Find where the given text appears and provide that cell's center as (x, y) coordinate. 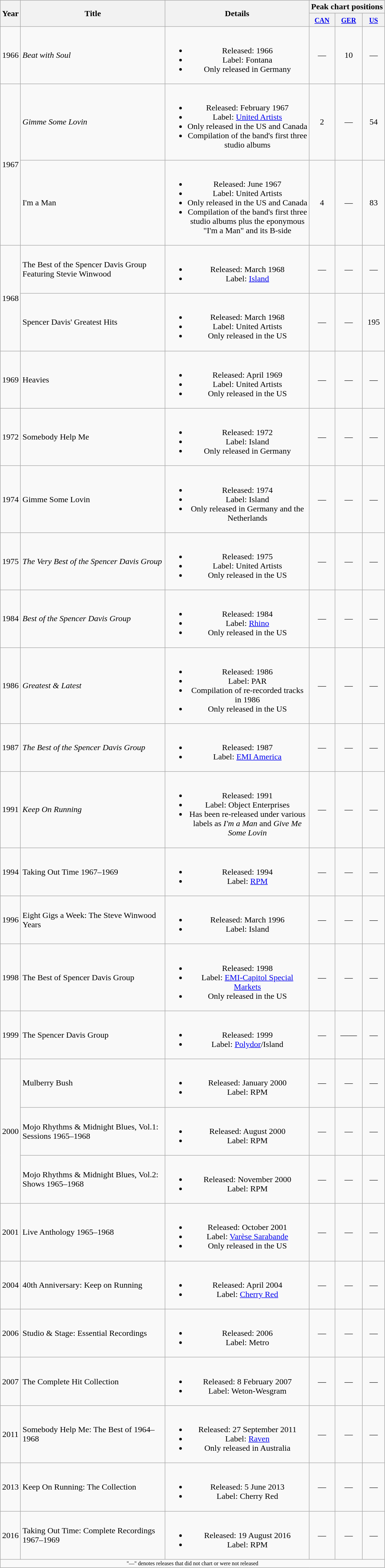
US (374, 20)
Mulberry Bush (93, 1083)
Somebody Help Me (93, 437)
1974 (10, 499)
The Spencer Davis Group (93, 1035)
Released: 5 June 2013Label: Cherry Red (237, 1487)
"—" denotes releases that did not chart or were not released (192, 1564)
Peak chart positions (347, 7)
Released: 1994Label: RPM (237, 872)
Released: February 1967Label: United ArtistsOnly released in the US and CanadaCompilation of the band's first three studio albums (237, 122)
2013 (10, 1487)
Mojo Rhythms & Midnight Blues, Vol.1: Sessions 1965–1968 (93, 1131)
Released: March 1968Label: United ArtistsOnly released in the US (237, 322)
Greatest & Latest (93, 685)
Released: January 2000Label: RPM (237, 1083)
Somebody Help Me: The Best of 1964–1968 (93, 1434)
2011 (10, 1434)
Keep On Running (93, 810)
4 (322, 203)
Taking Out Time 1967–1969 (93, 872)
Released: October 2001Label: Varèse SarabandeOnly released in the US (237, 1232)
Details (237, 13)
Keep On Running: The Collection (93, 1487)
The Very Best of the Spencer Davis Group (93, 561)
Mojo Rhythms & Midnight Blues, Vol.2: Shows 1965–1968 (93, 1179)
Spencer Davis' Greatest Hits (93, 322)
1998 (10, 977)
GER (348, 20)
1972 (10, 437)
1975 (10, 561)
Live Anthology 1965–1968 (93, 1232)
10 (348, 55)
Released: 19 August 2016Label: RPM (237, 1535)
The Best of the Spencer Davis Group Featuring Stevie Winwood (93, 269)
2007 (10, 1381)
Released: 1991Label: Object EnterprisesHas been re-released under various labels as I'm a Man and Give Me Some Lovin (237, 810)
Released: November 2000Label: RPM (237, 1179)
Heavies (93, 380)
54 (374, 122)
Released: 2006Label: Metro (237, 1333)
2004 (10, 1285)
195 (374, 322)
I'm a Man (93, 203)
1999 (10, 1035)
Released: 8 February 2007Label: Weton-Wesgram (237, 1381)
40th Anniversary: Keep on Running (93, 1285)
Released: 1974Label: IslandOnly released in Germany and the Netherlands (237, 499)
2006 (10, 1333)
Released: 1999Label: Polydor/Island (237, 1035)
Title (93, 13)
Released: March 1968Label: Island (237, 269)
1991 (10, 810)
The Best of Spencer Davis Group (93, 977)
1996 (10, 920)
1969 (10, 380)
Released: April 2004Label: Cherry Red (237, 1285)
1967 (10, 164)
Released: August 2000Label: RPM (237, 1131)
Released: 1966Label: FontanaOnly released in Germany (237, 55)
Released: 1975Label: United ArtistsOnly released in the US (237, 561)
1994 (10, 872)
Released: March 1996Label: Island (237, 920)
1968 (10, 298)
The Complete Hit Collection (93, 1381)
1986 (10, 685)
Released: 1972Label: IslandOnly released in Germany (237, 437)
—— (348, 1035)
Released: 1986Label: PARCompilation of re-recorded tracks in 1986Only released in the US (237, 685)
Released: 1984Label: RhinoOnly released in the US (237, 618)
Studio & Stage: Essential Recordings (93, 1333)
Released: 1998Label: EMI-Capitol Special MarketsOnly released in the US (237, 977)
1987 (10, 748)
1984 (10, 618)
83 (374, 203)
Eight Gigs a Week: The Steve Winwood Years (93, 920)
Best of the Spencer Davis Group (93, 618)
2001 (10, 1232)
2016 (10, 1535)
Taking Out Time: Complete Recordings 1967–1969 (93, 1535)
Beat with Soul (93, 55)
1966 (10, 55)
The Best of the Spencer Davis Group (93, 748)
2000 (10, 1131)
2 (322, 122)
Year (10, 13)
Released: 1987Label: EMI America (237, 748)
Released: 27 September 2011Label: RavenOnly released in Australia (237, 1434)
CAN (322, 20)
Released: April 1969Label: United ArtistsOnly released in the US (237, 380)
